Identify which cell holds the provided text, then report its [x, y] central coordinate. 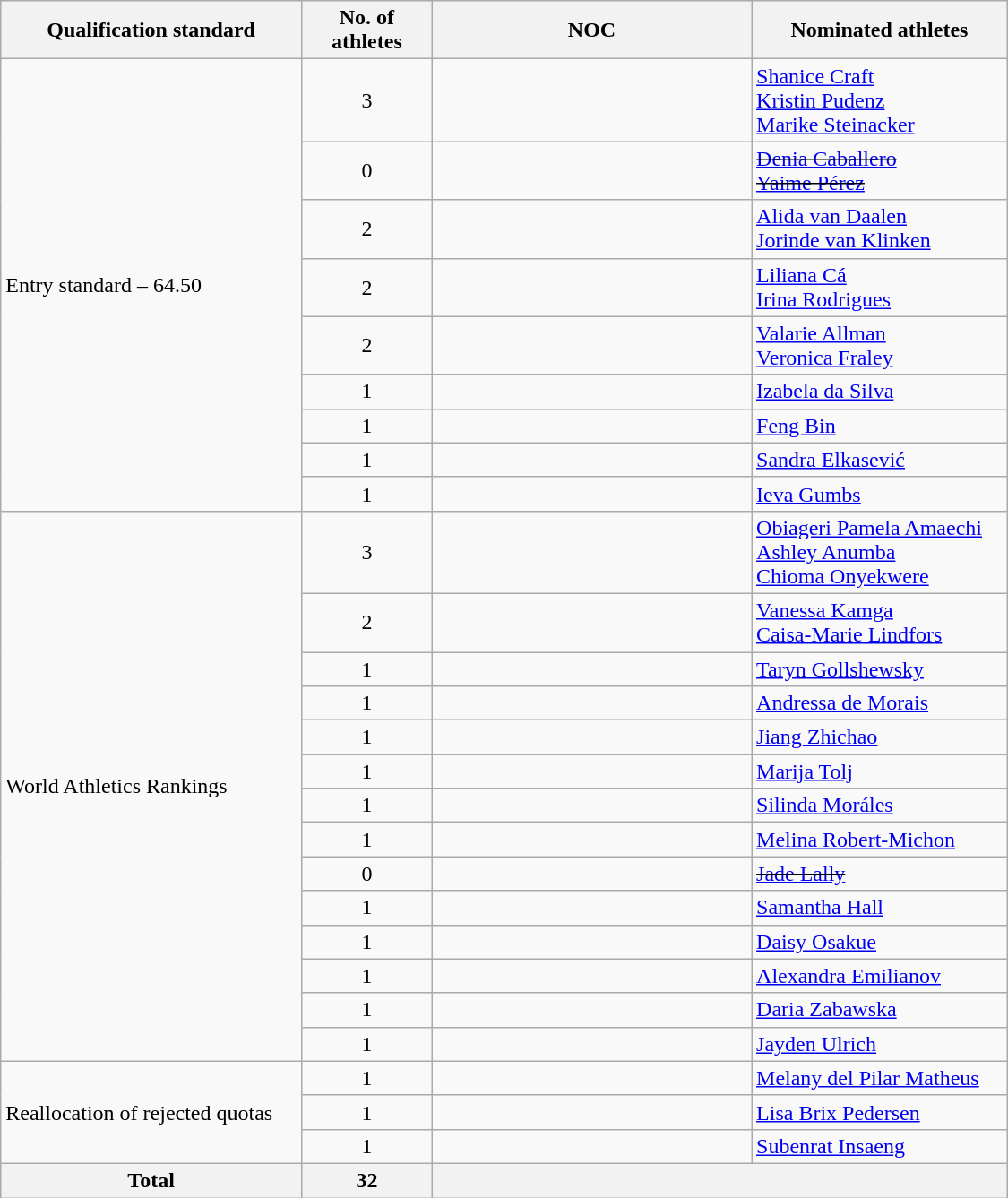
Feng Bin [880, 426]
Vanessa KamgaCaisa-Marie Lindfors [880, 622]
32 [366, 1180]
Sandra Elkasević [880, 460]
Entry standard – 64.50 [151, 285]
Lisa Brix Pedersen [880, 1112]
Ieva Gumbs [880, 494]
Obiageri Pamela AmaechiAshley AnumbaChioma Onyekwere [880, 552]
Shanice CraftKristin PudenzMarike Steinacker [880, 100]
Alida van DaalenJorinde van Klinken [880, 229]
Valarie AllmanVeronica Fraley [880, 346]
Andressa de Morais [880, 703]
Daria Zabawska [880, 1010]
Jade Lally [880, 874]
World Athletics Rankings [151, 786]
Liliana CáIrina Rodrigues [880, 287]
Silinda Moráles [880, 806]
No. of athletes [366, 30]
Alexandra Emilianov [880, 976]
Total [151, 1180]
Subenrat Insaeng [880, 1146]
Samantha Hall [880, 908]
Daisy Osakue [880, 942]
Melany del Pilar Matheus [880, 1078]
Jiang Zhichao [880, 737]
Marija Tolj [880, 771]
Qualification standard [151, 30]
Nominated athletes [880, 30]
Melina Robert-Michon [880, 840]
Izabela da Silva [880, 392]
Reallocation of rejected quotas [151, 1112]
NOC [591, 30]
Jayden Ulrich [880, 1044]
Taryn Gollshewsky [880, 669]
Denia CaballeroYaime Pérez [880, 170]
